Identify which cell holds the provided text, then report its (X, Y) central coordinate. 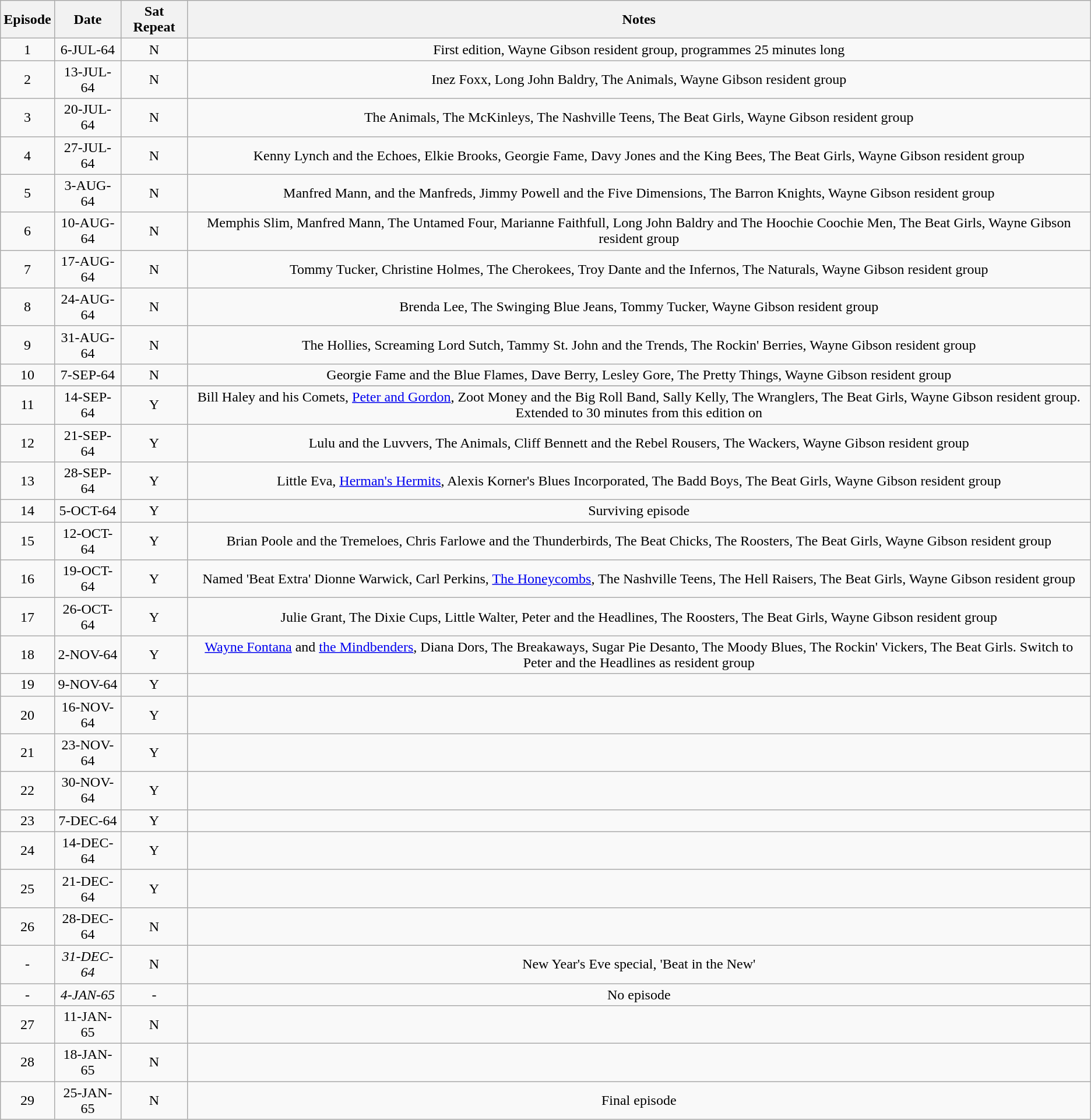
Brenda Lee, The Swinging Blue Jeans, Tommy Tucker, Wayne Gibson resident group (639, 307)
22 (27, 790)
1 (27, 50)
4 (27, 155)
28-DEC-64 (87, 927)
21-DEC-64 (87, 888)
14 (27, 511)
17 (27, 617)
No episode (639, 995)
26 (27, 927)
Surviving episode (639, 511)
15 (27, 541)
Sat Repeat (154, 20)
4-JAN-65 (87, 995)
11 (27, 404)
Episode (27, 20)
Little Eva, Herman's Hermits, Alexis Korner's Blues Incorporated, The Badd Boys, The Beat Girls, Wayne Gibson resident group (639, 481)
2 (27, 79)
20-JUL-64 (87, 118)
9 (27, 345)
19 (27, 685)
Julie Grant, The Dixie Cups, Little Walter, Peter and the Headlines, The Roosters, The Beat Girls, Wayne Gibson resident group (639, 617)
First edition, Wayne Gibson resident group, programmes 25 minutes long (639, 50)
Georgie Fame and the Blue Flames, Dave Berry, Lesley Gore, The Pretty Things, Wayne Gibson resident group (639, 375)
26-OCT-64 (87, 617)
Inez Foxx, Long John Baldry, The Animals, Wayne Gibson resident group (639, 79)
3-AUG-64 (87, 193)
Notes (639, 20)
31-DEC-64 (87, 964)
6 (27, 231)
Final episode (639, 1100)
24-AUG-64 (87, 307)
16-NOV-64 (87, 714)
30-NOV-64 (87, 790)
7-DEC-64 (87, 820)
13-JUL-64 (87, 79)
18 (27, 655)
20 (27, 714)
24 (27, 851)
19-OCT-64 (87, 579)
5 (27, 193)
3 (27, 118)
12-OCT-64 (87, 541)
2-NOV-64 (87, 655)
Lulu and the Luvvers, The Animals, Cliff Bennett and the Rebel Rousers, The Wackers, Wayne Gibson resident group (639, 443)
Brian Poole and the Tremeloes, Chris Farlowe and the Thunderbirds, The Beat Chicks, The Roosters, The Beat Girls, Wayne Gibson resident group (639, 541)
21 (27, 753)
17-AUG-64 (87, 269)
The Hollies, Screaming Lord Sutch, Tammy St. John and the Trends, The Rockin' Berries, Wayne Gibson resident group (639, 345)
7 (27, 269)
Kenny Lynch and the Echoes, Elkie Brooks, Georgie Fame, Davy Jones and the King Bees, The Beat Girls, Wayne Gibson resident group (639, 155)
14-DEC-64 (87, 851)
New Year's Eve special, 'Beat in the New' (639, 964)
13 (27, 481)
25-JAN-65 (87, 1100)
28-SEP-64 (87, 481)
12 (27, 443)
25 (27, 888)
9-NOV-64 (87, 685)
Tommy Tucker, Christine Holmes, The Cherokees, Troy Dante and the Infernos, The Naturals, Wayne Gibson resident group (639, 269)
18-JAN-65 (87, 1063)
23 (27, 820)
16 (27, 579)
The Animals, The McKinleys, The Nashville Teens, The Beat Girls, Wayne Gibson resident group (639, 118)
27 (27, 1024)
11-JAN-65 (87, 1024)
23-NOV-64 (87, 753)
Named 'Beat Extra' Dionne Warwick, Carl Perkins, The Honeycombs, The Nashville Teens, The Hell Raisers, The Beat Girls, Wayne Gibson resident group (639, 579)
21-SEP-64 (87, 443)
8 (27, 307)
Manfred Mann, and the Manfreds, Jimmy Powell and the Five Dimensions, The Barron Knights, Wayne Gibson resident group (639, 193)
10 (27, 375)
28 (27, 1063)
31-AUG-64 (87, 345)
10-AUG-64 (87, 231)
29 (27, 1100)
7-SEP-64 (87, 375)
6-JUL-64 (87, 50)
5-OCT-64 (87, 511)
14-SEP-64 (87, 404)
Date (87, 20)
27-JUL-64 (87, 155)
